Extract the [x, y] coordinate from the center of the cell holding the provided text.  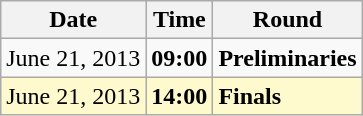
Preliminaries [288, 58]
14:00 [180, 96]
Finals [288, 96]
Date [74, 20]
Time [180, 20]
Round [288, 20]
09:00 [180, 58]
